Output the (x, y) coordinate of the center of the cell containing the given text.  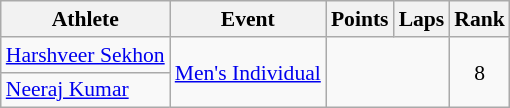
Men's Individual (248, 72)
Rank (480, 19)
Athlete (86, 19)
Points (360, 19)
Neeraj Kumar (86, 90)
Event (248, 19)
Laps (422, 19)
Harshveer Sekhon (86, 55)
8 (480, 72)
